Extract the [X, Y] coordinate from the center of the cell holding the provided text.  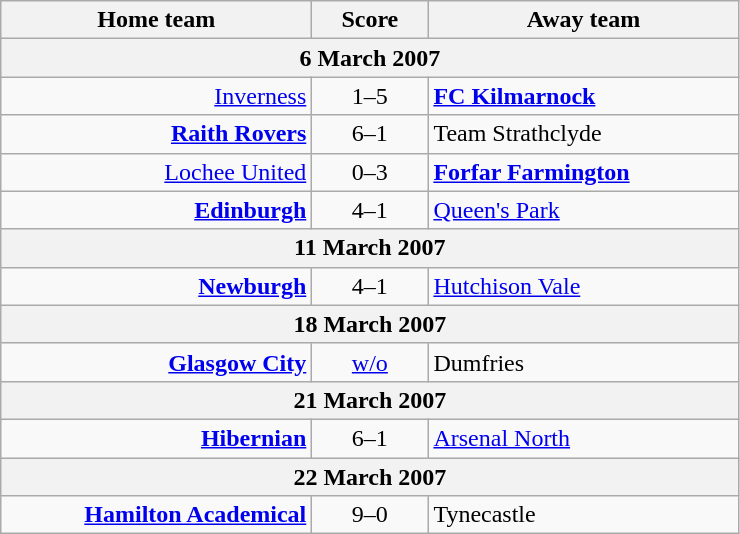
Newburgh [156, 286]
FC Kilmarnock [584, 96]
w/o [370, 362]
Lochee United [156, 172]
Away team [584, 20]
Score [370, 20]
Forfar Farmington [584, 172]
18 March 2007 [370, 324]
0–3 [370, 172]
Queen's Park [584, 210]
Glasgow City [156, 362]
6 March 2007 [370, 58]
Hamilton Academical [156, 515]
Team Strathclyde [584, 134]
9–0 [370, 515]
1–5 [370, 96]
Hutchison Vale [584, 286]
Raith Rovers [156, 134]
22 March 2007 [370, 477]
Hibernian [156, 438]
Home team [156, 20]
Edinburgh [156, 210]
Inverness [156, 96]
21 March 2007 [370, 400]
Dumfries [584, 362]
Arsenal North [584, 438]
Tynecastle [584, 515]
11 March 2007 [370, 248]
